Return the [x, y] coordinate for the center point of the cell that contains the specified text.  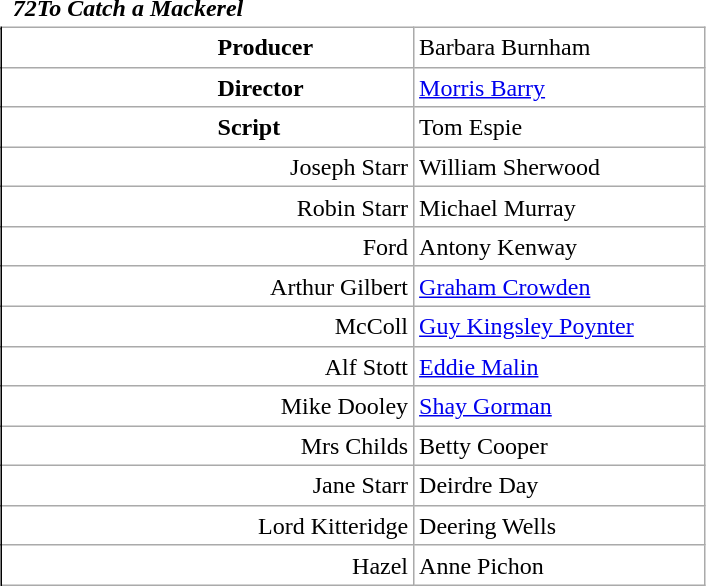
Alf Stott [208, 366]
William Sherwood [560, 167]
Graham Crowden [560, 286]
Eddie Malin [560, 366]
Hazel [208, 565]
Betty Cooper [560, 446]
Anne Pichon [560, 565]
Mrs Childs [208, 446]
Jane Starr [208, 486]
Producer [208, 47]
Michael Murray [560, 207]
Guy Kingsley Poynter [560, 326]
McColl [208, 326]
Robin Starr [208, 207]
Deirdre Day [560, 486]
Director [208, 87]
Joseph Starr [208, 167]
Tom Espie [560, 127]
Deering Wells [560, 525]
Morris Barry [560, 87]
Script [208, 127]
Shay Gorman [560, 406]
Lord Kitteridge [208, 525]
Mike Dooley [208, 406]
Antony Kenway [560, 247]
Barbara Burnham [560, 47]
Arthur Gilbert [208, 286]
Ford [208, 247]
